Determine the (X, Y) coordinate at the center of the cell enclosing the given text.  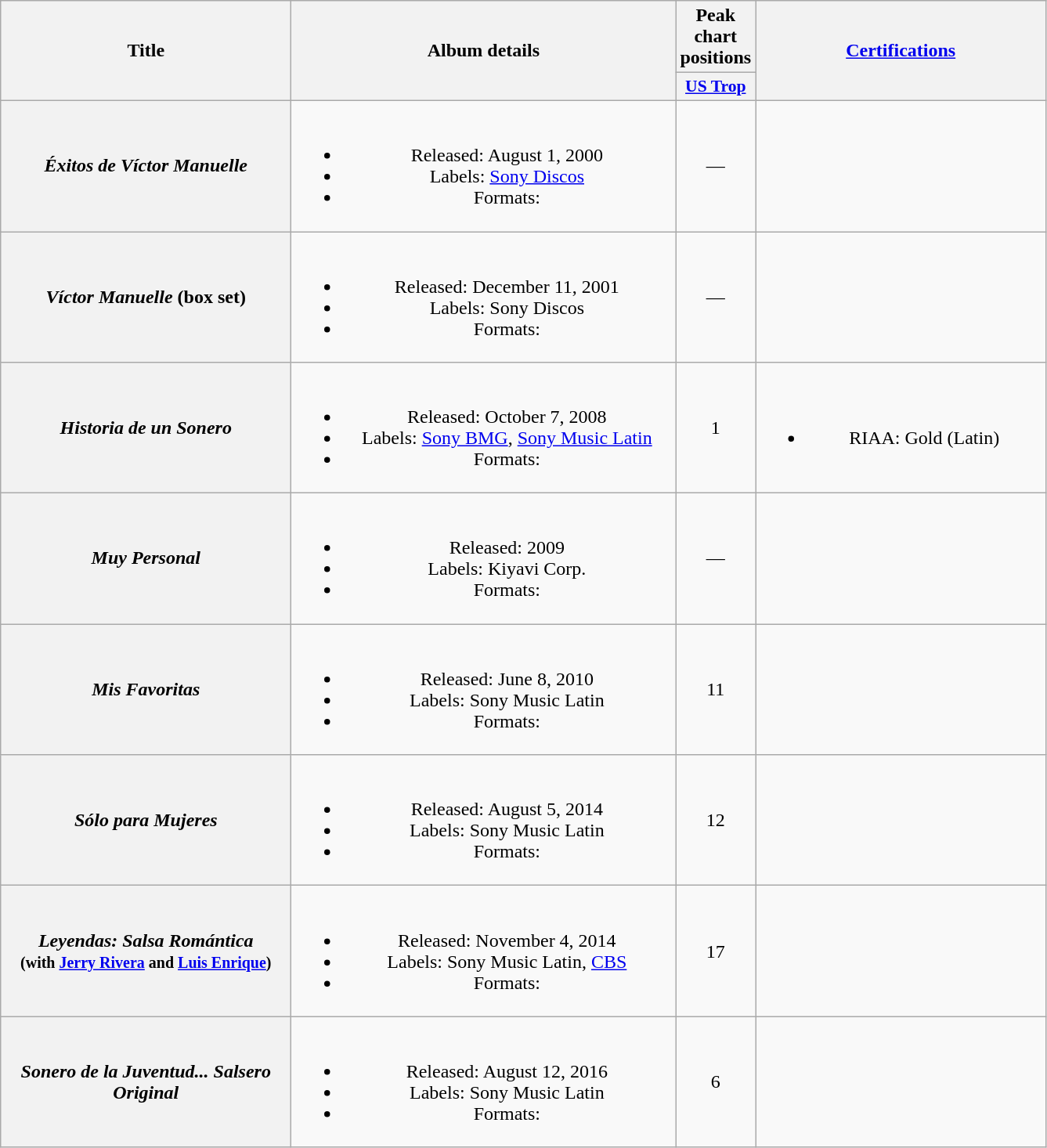
Released: June 8, 2010Labels: Sony Music LatinFormats: (484, 689)
12 (716, 821)
Released: October 7, 2008Labels: Sony BMG, Sony Music LatinFormats: (484, 428)
Released: August 5, 2014Labels: Sony Music LatinFormats: (484, 821)
Leyendas: Salsa Romántica(with Jerry Rivera and Luis Enrique) (146, 951)
Certifications (901, 51)
Released: December 11, 2001Labels: Sony DiscosFormats: (484, 298)
17 (716, 951)
US Trop (716, 87)
6 (716, 1082)
Mis Favoritas (146, 689)
Released: August 1, 2000Labels: Sony DiscosFormats: (484, 166)
Sólo para Mujeres (146, 821)
Title (146, 51)
Released: August 12, 2016Labels: Sony Music LatinFormats: (484, 1082)
Éxitos de Víctor Manuelle (146, 166)
Peak chart positions (716, 37)
Muy Personal (146, 559)
Víctor Manuelle (box set) (146, 298)
11 (716, 689)
Released: 2009Labels: Kiyavi Corp.Formats: (484, 559)
1 (716, 428)
Sonero de la Juventud... Salsero Original (146, 1082)
Historia de un Sonero (146, 428)
Released: November 4, 2014Labels: Sony Music Latin, CBSFormats: (484, 951)
RIAA: Gold (Latin) (901, 428)
Album details (484, 51)
